Find where the given text appears and provide that cell's center as (x, y) coordinate. 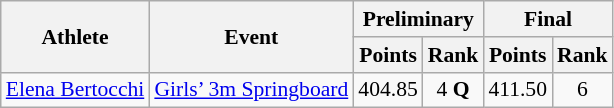
Event (251, 36)
404.85 (388, 90)
Girls’ 3m Springboard (251, 90)
4 Q (454, 90)
Preliminary (418, 19)
411.50 (518, 90)
Athlete (76, 36)
Elena Bertocchi (76, 90)
Final (548, 19)
6 (582, 90)
